Identify which cell holds the provided text, then report its (X, Y) central coordinate. 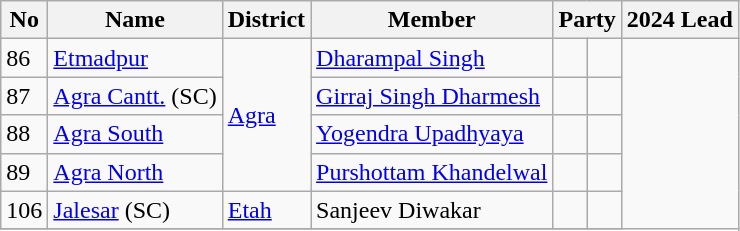
Jalesar (SC) (135, 210)
Sanjeev Diwakar (432, 210)
Name (135, 20)
86 (24, 58)
Etmadpur (135, 58)
Party (587, 20)
106 (24, 210)
Yogendra Upadhyaya (432, 134)
Girraj Singh Dharmesh (432, 96)
Agra Cantt. (SC) (135, 96)
88 (24, 134)
Member (432, 20)
Etah (266, 210)
2024 Lead (680, 20)
Purshottam Khandelwal (432, 172)
87 (24, 96)
No (24, 20)
Agra South (135, 134)
Agra North (135, 172)
Dharampal Singh (432, 58)
District (266, 20)
Agra (266, 115)
89 (24, 172)
